Determine the (x, y) coordinate at the center of the cell enclosing the given text.  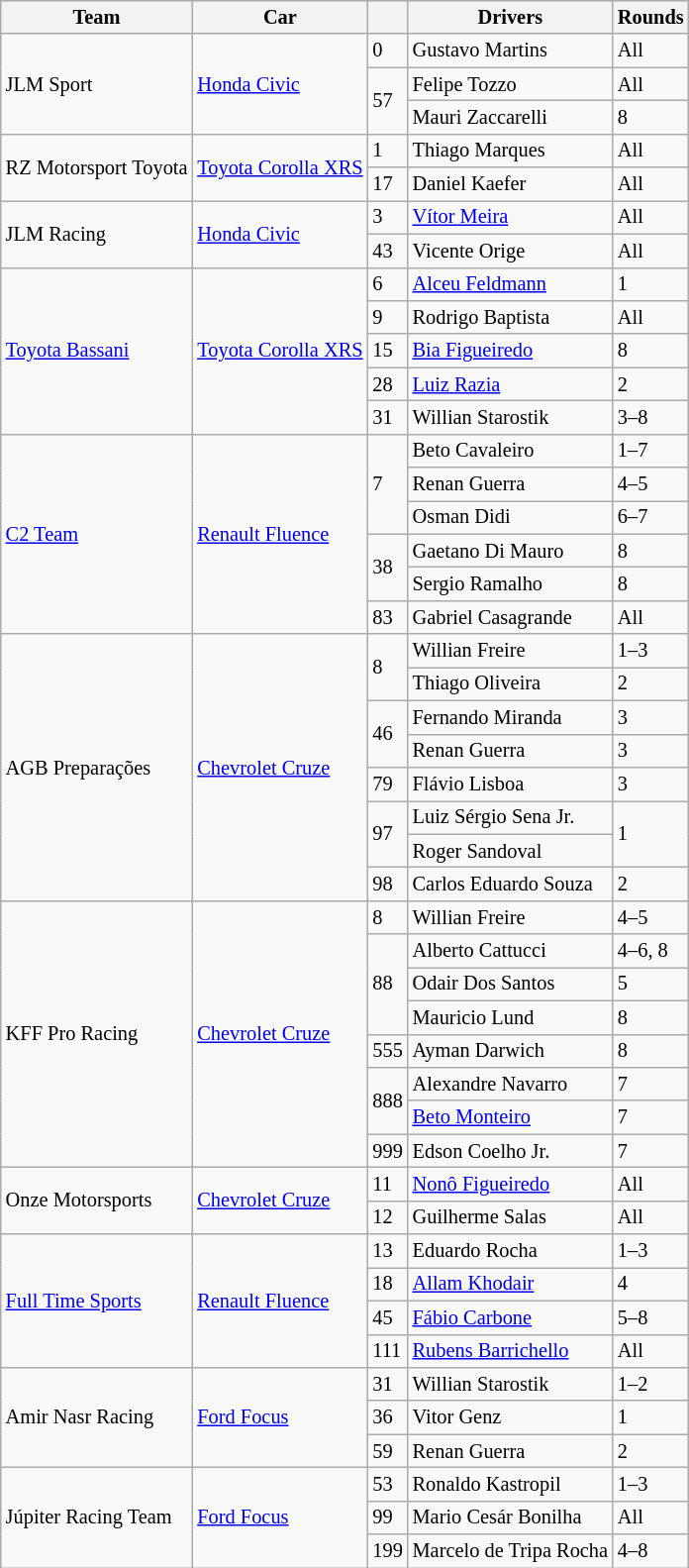
Amir Nasr Racing (97, 1416)
Mauricio Lund (511, 1017)
4–6, 8 (651, 951)
Gustavo Martins (511, 51)
5–8 (651, 1317)
Gaetano Di Mauro (511, 551)
97 (387, 834)
15 (387, 351)
38 (387, 567)
Osman Didi (511, 517)
Ayman Darwich (511, 1051)
12 (387, 1217)
Eduardo Rocha (511, 1251)
Beto Cavaleiro (511, 451)
Vitor Genz (511, 1417)
Vicente Orige (511, 251)
Roger Sandoval (511, 851)
Nonô Figueiredo (511, 1184)
4–8 (651, 1551)
Marcelo de Tripa Rocha (511, 1551)
11 (387, 1184)
98 (387, 884)
JLM Sport (97, 83)
53 (387, 1484)
KFF Pro Racing (97, 1034)
Alexandre Navarro (511, 1084)
99 (387, 1517)
Luiz Razia (511, 384)
Thiago Oliveira (511, 683)
46 (387, 733)
999 (387, 1151)
17 (387, 184)
Gabriel Casagrande (511, 617)
Bia Figueiredo (511, 351)
Allam Khodair (511, 1284)
9 (387, 317)
5 (651, 984)
Flávio Lisboa (511, 784)
Fernando Miranda (511, 717)
Rubens Barrichello (511, 1351)
Júpiter Racing Team (97, 1517)
111 (387, 1351)
1–2 (651, 1384)
6 (387, 284)
Alberto Cattucci (511, 951)
199 (387, 1551)
Mario Cesár Bonilha (511, 1517)
C2 Team (97, 534)
Thiago Marques (511, 151)
28 (387, 384)
888 (387, 1099)
Beto Monteiro (511, 1117)
3–8 (651, 417)
Sergio Ramalho (511, 583)
Full Time Sports (97, 1302)
555 (387, 1051)
Ronaldo Kastropil (511, 1484)
Onze Motorsports (97, 1201)
18 (387, 1284)
Team (97, 17)
Rounds (651, 17)
Felipe Tozzo (511, 84)
83 (387, 617)
Guilherme Salas (511, 1217)
45 (387, 1317)
57 (387, 101)
Alceu Feldmann (511, 284)
Fábio Carbone (511, 1317)
88 (387, 985)
6–7 (651, 517)
Carlos Eduardo Souza (511, 884)
Vítor Meira (511, 217)
13 (387, 1251)
0 (387, 51)
Car (279, 17)
Mauri Zaccarelli (511, 117)
59 (387, 1451)
Edson Coelho Jr. (511, 1151)
36 (387, 1417)
4 (651, 1284)
AGB Preparações (97, 767)
RZ Motorsport Toyota (97, 166)
Daniel Kaefer (511, 184)
Drivers (511, 17)
1–7 (651, 451)
JLM Racing (97, 234)
43 (387, 251)
Toyota Bassani (97, 351)
Luiz Sérgio Sena Jr. (511, 817)
79 (387, 784)
Odair Dos Santos (511, 984)
Rodrigo Baptista (511, 317)
